Identify which cell holds the provided text, then report its [X, Y] central coordinate. 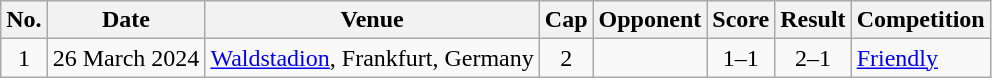
Venue [372, 20]
Competition [920, 20]
26 March 2024 [126, 58]
Waldstadion, Frankfurt, Germany [372, 58]
Cap [566, 20]
Friendly [920, 58]
2 [566, 58]
No. [24, 20]
Result [813, 20]
1–1 [741, 58]
1 [24, 58]
Opponent [650, 20]
Score [741, 20]
Date [126, 20]
2–1 [813, 58]
